Provide the (x, y) coordinate of the cell's center where the given text is located.  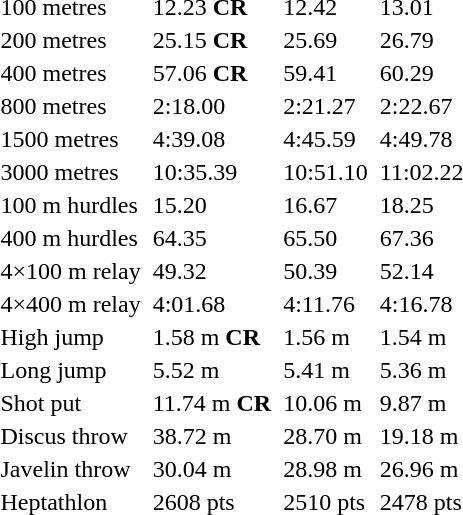
5.41 m (326, 370)
64.35 (212, 238)
28.70 m (326, 436)
1.58 m CR (212, 337)
49.32 (212, 271)
25.69 (326, 40)
2:21.27 (326, 106)
38.72 m (212, 436)
65.50 (326, 238)
11.74 m CR (212, 403)
59.41 (326, 73)
4:45.59 (326, 139)
4:01.68 (212, 304)
30.04 m (212, 469)
25.15 CR (212, 40)
10.06 m (326, 403)
5.52 m (212, 370)
15.20 (212, 205)
10:35.39 (212, 172)
28.98 m (326, 469)
4:11.76 (326, 304)
16.67 (326, 205)
4:39.08 (212, 139)
1.56 m (326, 337)
50.39 (326, 271)
2:18.00 (212, 106)
10:51.10 (326, 172)
57.06 CR (212, 73)
